Return the (X, Y) coordinate for the center point of the cell that contains the specified text.  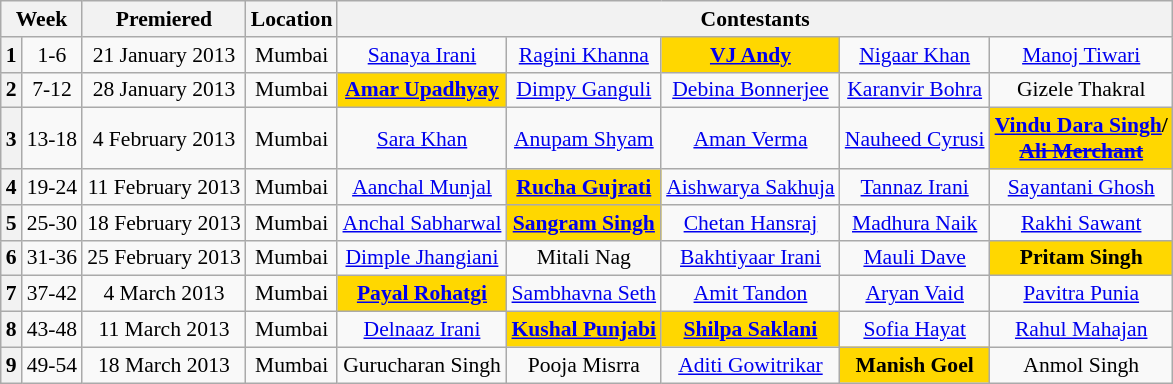
Sara Khan (422, 138)
21 January 2013 (164, 55)
Payal Rohatgi (422, 294)
Gurucharan Singh (422, 365)
28 January 2013 (164, 90)
4 February 2013 (164, 138)
18 March 2013 (164, 365)
Aanchal Munjal (422, 187)
3 (12, 138)
Anchal Sabharwal (422, 223)
7-12 (52, 90)
13-18 (52, 138)
Aryan Vaid (915, 294)
Contestants (754, 19)
8 (12, 330)
Chetan Hansraj (750, 223)
Amit Tandon (750, 294)
25 February 2013 (164, 258)
18 February 2013 (164, 223)
Manish Goel (915, 365)
1-6 (52, 55)
Tannaz Irani (915, 187)
Shilpa Saklani (750, 330)
Dimple Jhangiani (422, 258)
43-48 (52, 330)
Premiered (164, 19)
11 March 2013 (164, 330)
Aishwarya Sakhuja (750, 187)
31-36 (52, 258)
Madhura Naik (915, 223)
Pritam Singh (1082, 258)
11 February 2013 (164, 187)
Anmol Singh (1082, 365)
Manoj Tiwari (1082, 55)
25-30 (52, 223)
37-42 (52, 294)
Rahul Mahajan (1082, 330)
6 (12, 258)
Amar Upadhyay (422, 90)
Gizele Thakral (1082, 90)
VJ Andy (750, 55)
Sayantani Ghosh (1082, 187)
Sangram Singh (584, 223)
Anupam Shyam (584, 138)
19-24 (52, 187)
9 (12, 365)
Vindu Dara Singh/Ali Merchant (1082, 138)
Aman Verma (750, 138)
49-54 (52, 365)
5 (12, 223)
Nigaar Khan (915, 55)
Aditi Gowitrikar (750, 365)
Mitali Nag (584, 258)
Rakhi Sawant (1082, 223)
Bakhtiyaar Irani (750, 258)
Nauheed Cyrusi (915, 138)
4 March 2013 (164, 294)
Delnaaz Irani (422, 330)
4 (12, 187)
Sambhavna Seth (584, 294)
Pavitra Punia (1082, 294)
1 (12, 55)
Mauli Dave (915, 258)
Sanaya Irani (422, 55)
Kushal Punjabi (584, 330)
Location (292, 19)
7 (12, 294)
Week (42, 19)
Rucha Gujrati (584, 187)
Pooja Misrra (584, 365)
Sofia Hayat (915, 330)
Dimpy Ganguli (584, 90)
Karanvir Bohra (915, 90)
Ragini Khanna (584, 55)
2 (12, 90)
Debina Bonnerjee (750, 90)
